Identify which cell holds the provided text, then report its (x, y) central coordinate. 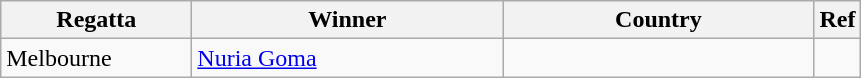
Melbourne (96, 58)
Winner (348, 20)
Ref (838, 20)
Nuria Goma (348, 58)
Regatta (96, 20)
Country (658, 20)
